Detect which cell encompasses the target text, then output its (X, Y) center coordinate. 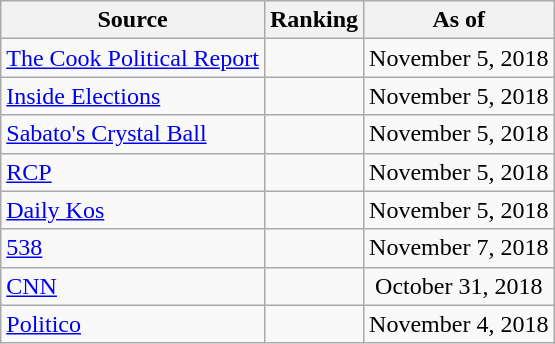
538 (133, 248)
The Cook Political Report (133, 58)
CNN (133, 286)
October 31, 2018 (459, 286)
Sabato's Crystal Ball (133, 134)
Source (133, 20)
Ranking (314, 20)
As of (459, 20)
Inside Elections (133, 96)
Daily Kos (133, 210)
Politico (133, 324)
RCP (133, 172)
November 7, 2018 (459, 248)
November 4, 2018 (459, 324)
